Identify which cell holds the provided text, then report its (X, Y) central coordinate. 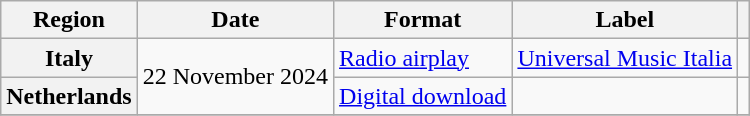
Italy (69, 58)
Universal Music Italia (625, 58)
Digital download (423, 96)
Radio airplay (423, 58)
22 November 2024 (235, 77)
Label (625, 20)
Region (69, 20)
Format (423, 20)
Netherlands (69, 96)
Date (235, 20)
